Return the (x, y) coordinate for the center point of the cell that contains the specified text.  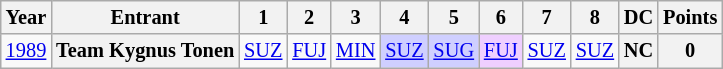
4 (404, 17)
5 (454, 17)
1989 (26, 51)
2 (309, 17)
Points (690, 17)
6 (501, 17)
NC (638, 51)
Year (26, 17)
0 (690, 51)
3 (356, 17)
Entrant (145, 17)
1 (263, 17)
7 (547, 17)
SUG (454, 51)
Team Kygnus Tonen (145, 51)
8 (595, 17)
MIN (356, 51)
DC (638, 17)
